Detect which cell encompasses the target text, then output its (x, y) center coordinate. 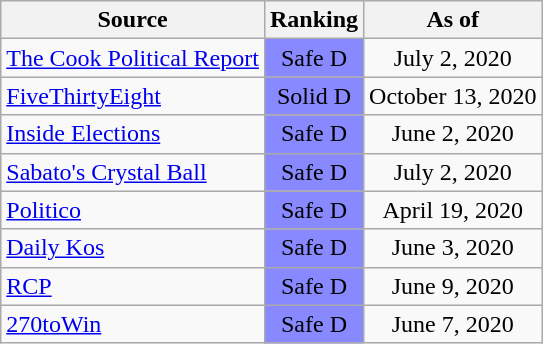
270toWin (133, 324)
Sabato's Crystal Ball (133, 172)
RCP (133, 286)
June 9, 2020 (453, 286)
Source (133, 20)
June 7, 2020 (453, 324)
June 2, 2020 (453, 134)
Solid D (314, 96)
June 3, 2020 (453, 248)
October 13, 2020 (453, 96)
Ranking (314, 20)
Politico (133, 210)
Inside Elections (133, 134)
April 19, 2020 (453, 210)
Daily Kos (133, 248)
As of (453, 20)
FiveThirtyEight (133, 96)
The Cook Political Report (133, 58)
